Capture the cell that displays the provided text and extract its [x, y] central coordinate. 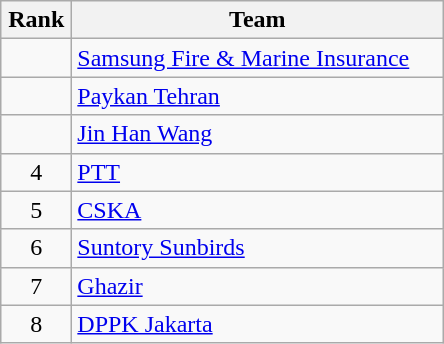
Paykan Tehran [258, 96]
Ghazir [258, 286]
PTT [258, 172]
Team [258, 20]
Rank [36, 20]
4 [36, 172]
CSKA [258, 210]
6 [36, 248]
5 [36, 210]
8 [36, 324]
Suntory Sunbirds [258, 248]
DPPK Jakarta [258, 324]
Samsung Fire & Marine Insurance [258, 58]
7 [36, 286]
Jin Han Wang [258, 134]
